Search for the cell housing the specified text and yield its (x, y) center coordinate. 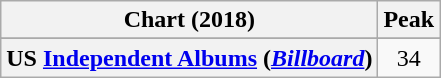
Peak (409, 20)
Chart (2018) (190, 20)
US Independent Albums (Billboard) (190, 58)
34 (409, 58)
